Find where the given text appears and provide that cell's center as [x, y] coordinate. 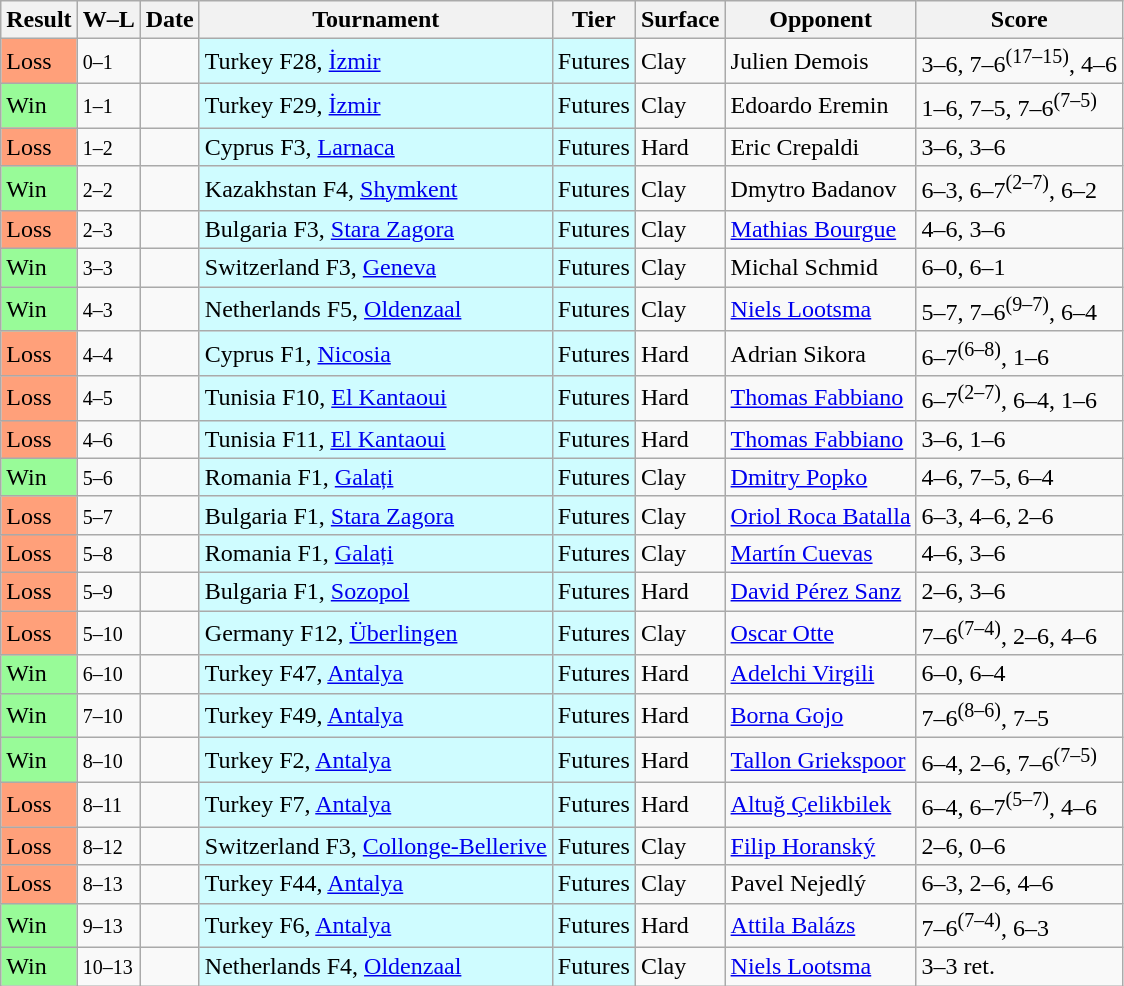
Mathias Bourgue [820, 230]
Turkey F29, İzmir [376, 106]
Netherlands F4, Oldenzaal [376, 967]
2–6, 0–6 [1019, 846]
Turkey F6, Antalya [376, 926]
Tallon Griekspoor [820, 760]
Turkey F44, Antalya [376, 884]
6–3, 2–6, 4–6 [1019, 884]
4–5 [108, 398]
Cyprus F1, Nicosia [376, 354]
Dmitry Popko [820, 477]
Oscar Otte [820, 634]
5–8 [108, 554]
5–9 [108, 592]
6–4, 2–6, 7–6(7–5) [1019, 760]
2–2 [108, 188]
3–6, 3–6 [1019, 147]
Oriol Roca Batalla [820, 515]
7–6(7–4), 6–3 [1019, 926]
Turkey F47, Antalya [376, 674]
5–6 [108, 477]
Turkey F2, Antalya [376, 760]
2–6, 3–6 [1019, 592]
8–12 [108, 846]
Turkey F7, Antalya [376, 804]
3–3 ret. [1019, 967]
9–13 [108, 926]
Cyprus F3, Larnaca [376, 147]
Martín Cuevas [820, 554]
Pavel Nejedlý [820, 884]
Tunisia F10, El Kantaoui [376, 398]
Eric Crepaldi [820, 147]
W–L [108, 20]
Dmytro Badanov [820, 188]
4–4 [108, 354]
Adelchi Virgili [820, 674]
Adrian Sikora [820, 354]
5–7, 7–6(9–7), 6–4 [1019, 310]
Surface [680, 20]
4–6 [108, 439]
Result [39, 20]
4–6, 7–5, 6–4 [1019, 477]
Score [1019, 20]
David Pérez Sanz [820, 592]
6–10 [108, 674]
Michal Schmid [820, 268]
1–1 [108, 106]
10–13 [108, 967]
6–0, 6–1 [1019, 268]
Bulgaria F1, Stara Zagora [376, 515]
6–4, 6–7(5–7), 4–6 [1019, 804]
Netherlands F5, Oldenzaal [376, 310]
8–11 [108, 804]
Turkey F28, İzmir [376, 62]
Germany F12, Überlingen [376, 634]
Kazakhstan F4, Shymkent [376, 188]
6–3, 4–6, 2–6 [1019, 515]
Tournament [376, 20]
Switzerland F3, Geneva [376, 268]
8–13 [108, 884]
6–0, 6–4 [1019, 674]
6–7(6–8), 1–6 [1019, 354]
3–6, 7–6(17–15), 4–6 [1019, 62]
Tier [594, 20]
0–1 [108, 62]
Bulgaria F1, Sozopol [376, 592]
5–7 [108, 515]
7–6(8–6), 7–5 [1019, 716]
3–3 [108, 268]
6–3, 6–7(2–7), 6–2 [1019, 188]
Altuğ Çelikbilek [820, 804]
4–3 [108, 310]
Bulgaria F3, Stara Zagora [376, 230]
Julien Demois [820, 62]
8–10 [108, 760]
5–10 [108, 634]
7–6(7–4), 2–6, 4–6 [1019, 634]
Opponent [820, 20]
2–3 [108, 230]
Edoardo Eremin [820, 106]
Date [170, 20]
Switzerland F3, Collonge-Bellerive [376, 846]
Filip Horanský [820, 846]
1–2 [108, 147]
Turkey F49, Antalya [376, 716]
1–6, 7–5, 7–6(7–5) [1019, 106]
3–6, 1–6 [1019, 439]
Attila Balázs [820, 926]
6–7(2–7), 6–4, 1–6 [1019, 398]
Borna Gojo [820, 716]
Tunisia F11, El Kantaoui [376, 439]
7–10 [108, 716]
